Scan for the cell matching the given text and deliver its (x, y) coordinate at center. 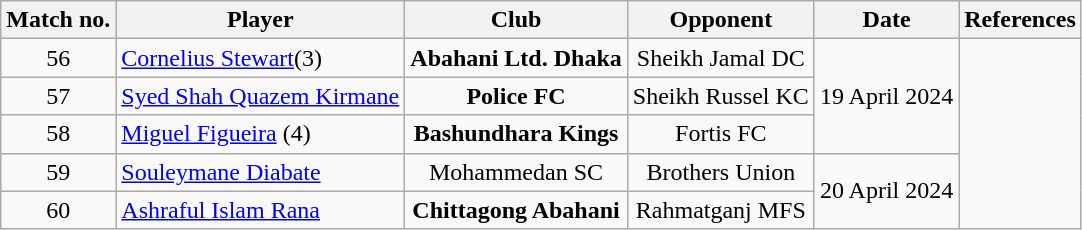
Sheikh Russel KC (720, 96)
Rahmatganj MFS (720, 210)
Abahani Ltd. Dhaka (516, 58)
Miguel Figueira (4) (260, 134)
References (1020, 20)
59 (58, 172)
20 April 2024 (886, 191)
Cornelius Stewart(3) (260, 58)
Match no. (58, 20)
Ashraful Islam Rana (260, 210)
56 (58, 58)
Opponent (720, 20)
Chittagong Abahani (516, 210)
Bashundhara Kings (516, 134)
Mohammedan SC (516, 172)
Syed Shah Quazem Kirmane (260, 96)
Brothers Union (720, 172)
Player (260, 20)
Fortis FC (720, 134)
Club (516, 20)
57 (58, 96)
Souleymane Diabate (260, 172)
Date (886, 20)
60 (58, 210)
58 (58, 134)
Sheikh Jamal DC (720, 58)
Police FC (516, 96)
19 April 2024 (886, 96)
